Extract the (x, y) coordinate from the center of the cell holding the provided text.  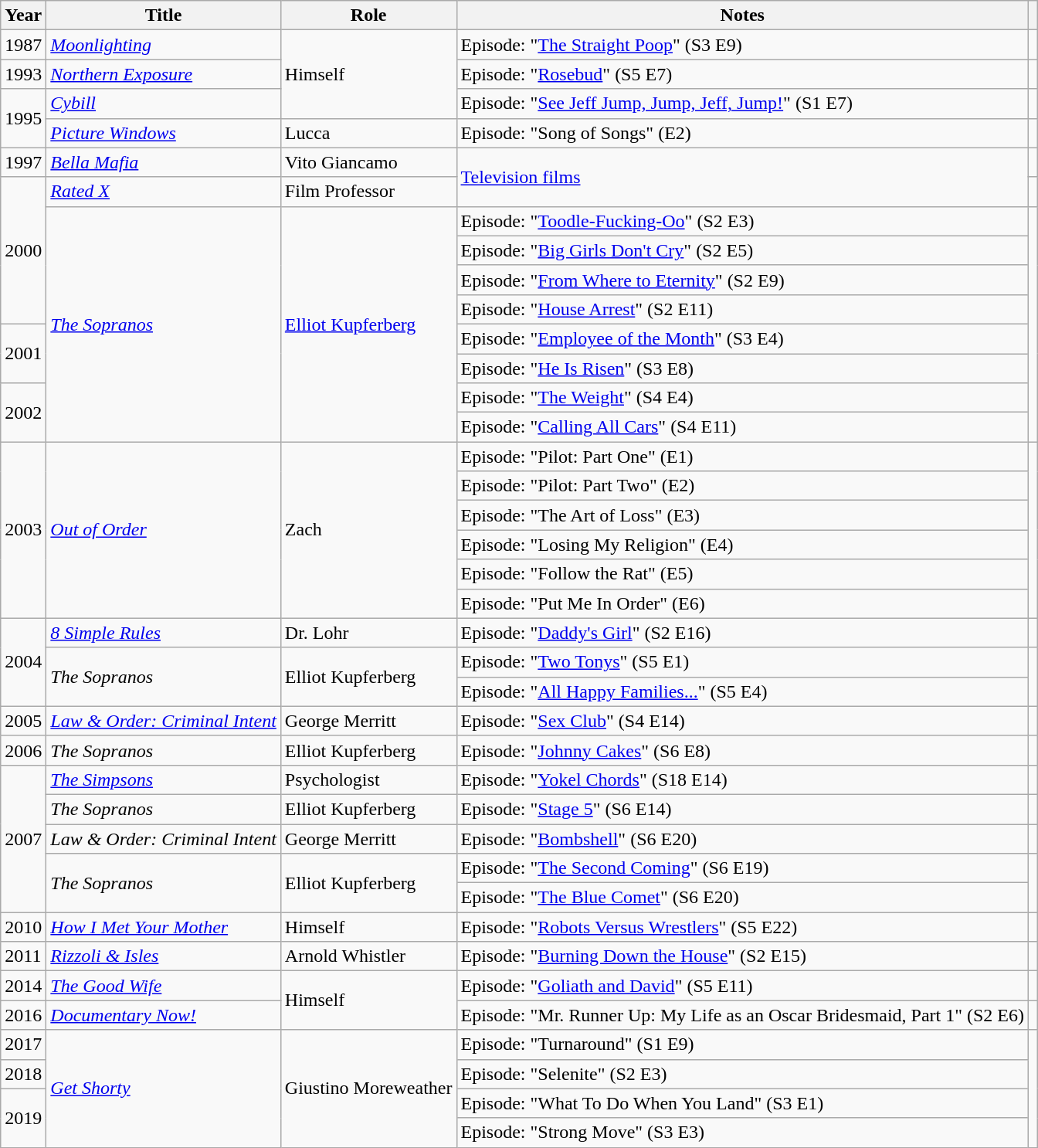
2019 (23, 1118)
Vito Giancamo (368, 162)
Episode: "Song of Songs" (E2) (743, 133)
Episode: "Pilot: Part One" (E1) (743, 457)
Episode: "Losing My Religion" (E4) (743, 545)
Rizzoli & Isles (164, 956)
Episode: "Yokel Chords" (S18 E14) (743, 779)
Episode: "The Art of Loss" (E3) (743, 515)
Episode: "Calling All Cars" (S4 E11) (743, 427)
Psychologist (368, 779)
2006 (23, 750)
Notes (743, 15)
2000 (23, 250)
2017 (23, 1044)
Episode: "Two Tonys" (S5 E1) (743, 662)
1993 (23, 74)
Episode: "Burning Down the House" (S2 E15) (743, 956)
Zach (368, 530)
2018 (23, 1074)
Rated X (164, 192)
Episode: "Mr. Runner Up: My Life as an Oscar Bridesmaid, Part 1" (S2 E6) (743, 1015)
2001 (23, 353)
2002 (23, 413)
Episode: "Goliath and David" (S5 E11) (743, 986)
2004 (23, 662)
Northern Exposure (164, 74)
8 Simple Rules (164, 633)
Lucca (368, 133)
Television films (743, 177)
Episode: "House Arrest" (S2 E11) (743, 309)
Episode: "Strong Move" (S3 E3) (743, 1133)
Moonlighting (164, 45)
Year (23, 15)
2010 (23, 927)
Bella Mafia (164, 162)
Episode: "He Is Risen" (S3 E8) (743, 369)
Giustino Moreweather (368, 1089)
Episode: "Johnny Cakes" (S6 E8) (743, 750)
Episode: "Robots Versus Wrestlers" (S5 E22) (743, 927)
The Good Wife (164, 986)
Episode: "The Straight Poop" (S3 E9) (743, 45)
2014 (23, 986)
Episode: "The Weight" (S4 E4) (743, 398)
2003 (23, 530)
Episode: "Toodle-Fucking-Oo" (S2 E3) (743, 221)
2005 (23, 721)
Episode: "See Jeff Jump, Jump, Jeff, Jump!" (S1 E7) (743, 104)
Episode: "The Second Coming" (S6 E19) (743, 868)
Episode: "Big Girls Don't Cry" (S2 E5) (743, 250)
The Simpsons (164, 779)
Episode: "From Where to Eternity" (S2 E9) (743, 280)
Episode: "Put Me In Order" (E6) (743, 603)
2011 (23, 956)
Get Shorty (164, 1089)
Picture Windows (164, 133)
Documentary Now! (164, 1015)
Cybill (164, 104)
2007 (23, 838)
Episode: "The Blue Comet" (S6 E20) (743, 898)
How I Met Your Mother (164, 927)
Out of Order (164, 530)
Episode: "Rosebud" (S5 E7) (743, 74)
Arnold Whistler (368, 956)
Episode: "Pilot: Part Two" (E2) (743, 486)
Episode: "Daddy's Girl" (S2 E16) (743, 633)
Episode: "Bombshell" (S6 E20) (743, 838)
Film Professor (368, 192)
Title (164, 15)
Episode: "Selenite" (S2 E3) (743, 1074)
Episode: "Turnaround" (S1 E9) (743, 1044)
Episode: "Employee of the Month" (S3 E4) (743, 338)
1997 (23, 162)
Episode: "Follow the Rat" (E5) (743, 574)
Episode: "All Happy Families..." (S5 E4) (743, 691)
Episode: "What To Do When You Land" (S3 E1) (743, 1103)
Episode: "Stage 5" (S6 E14) (743, 809)
Dr. Lohr (368, 633)
1995 (23, 118)
Episode: "Sex Club" (S4 E14) (743, 721)
2016 (23, 1015)
1987 (23, 45)
Role (368, 15)
